Provide the [x, y] coordinate of the cell's center where the given text is located.  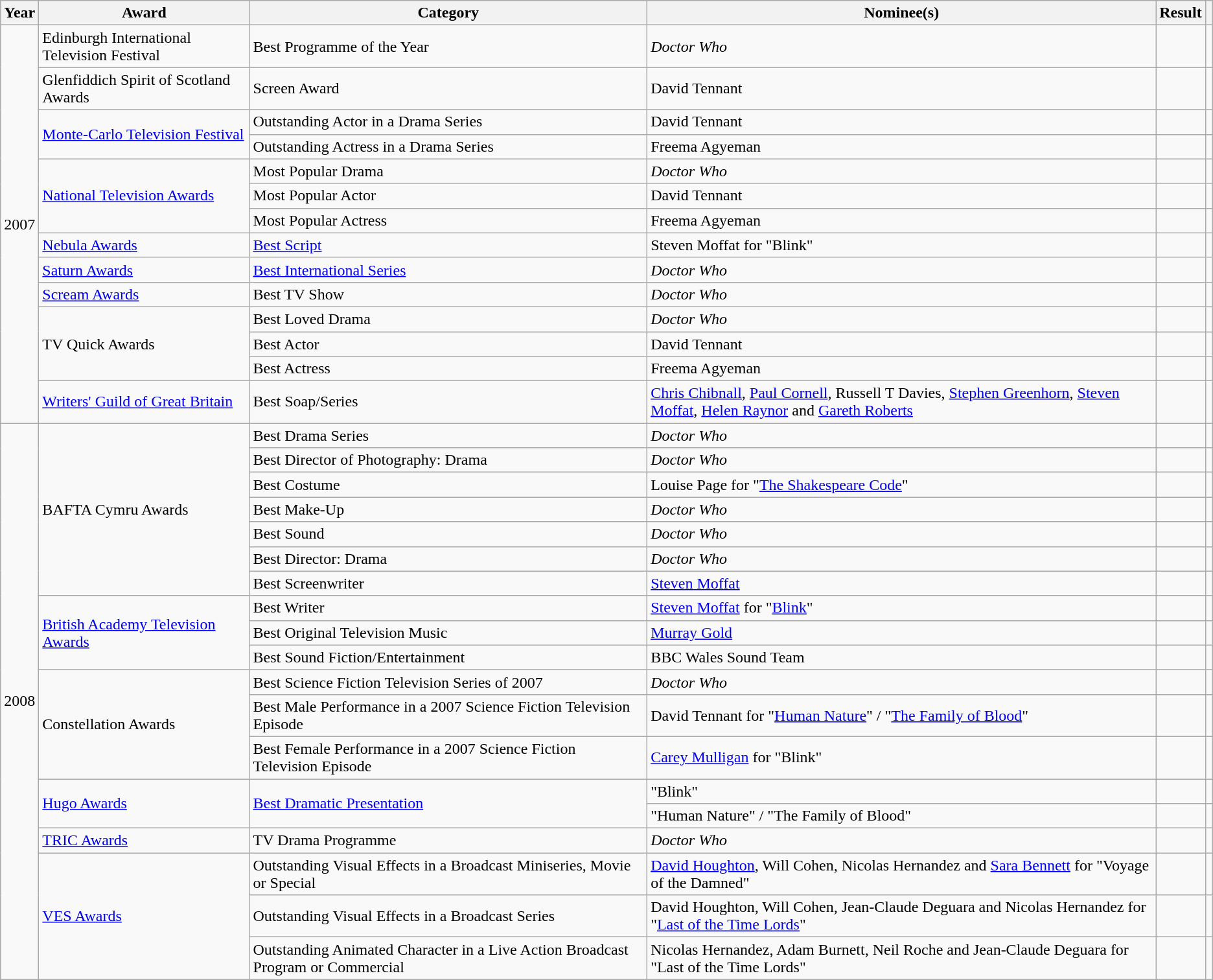
Best Drama Series [448, 436]
Chris Chibnall, Paul Cornell, Russell T Davies, Stephen Greenhorn, Steven Moffat, Helen Raynor and Gareth Roberts [902, 402]
Hugo Awards [144, 804]
Nebula Awards [144, 245]
David Houghton, Will Cohen, Nicolas Hernandez and Sara Bennett for "Voyage of the Damned" [902, 874]
2008 [19, 701]
Most Popular Actor [448, 196]
VES Awards [144, 916]
Writers' Guild of Great Britain [144, 402]
"Blink" [902, 791]
Glenfiddich Spirit of Scotland Awards [144, 88]
Louise Page for "The Shakespeare Code" [902, 485]
Best Soap/Series [448, 402]
Outstanding Visual Effects in a Broadcast Series [448, 916]
Best Male Performance in a 2007 Science Fiction Television Episode [448, 716]
David Tennant for "Human Nature" / "The Family of Blood" [902, 716]
Scream Awards [144, 294]
Best Writer [448, 608]
Most Popular Actress [448, 220]
BBC Wales Sound Team [902, 657]
Outstanding Actor in a Drama Series [448, 122]
TV Drama Programme [448, 841]
Edinburgh International Television Festival [144, 47]
Nicolas Hernandez, Adam Burnett, Neil Roche and Jean-Claude Deguara for "Last of the Time Lords" [902, 958]
David Houghton, Will Cohen, Jean-Claude Deguara and Nicolas Hernandez for "Last of the Time Lords" [902, 916]
Outstanding Visual Effects in a Broadcast Miniseries, Movie or Special [448, 874]
National Television Awards [144, 196]
Category [448, 13]
Best Director: Drama [448, 559]
Best Screenwriter [448, 583]
Best Actress [448, 369]
Result [1181, 13]
Carey Mulligan for "Blink" [902, 757]
Nominee(s) [902, 13]
Award [144, 13]
Best Science Fiction Television Series of 2007 [448, 682]
Steven Moffat [902, 583]
Monte-Carlo Television Festival [144, 134]
Best International Series [448, 270]
Outstanding Animated Character in a Live Action Broadcast Program or Commercial [448, 958]
Best TV Show [448, 294]
Best Original Television Music [448, 633]
Best Script [448, 245]
Year [19, 13]
2007 [19, 224]
Screen Award [448, 88]
Saturn Awards [144, 270]
Best Sound [448, 534]
Best Female Performance in a 2007 Science Fiction Television Episode [448, 757]
Constellation Awards [144, 724]
TV Quick Awards [144, 344]
Outstanding Actress in a Drama Series [448, 146]
Best Costume [448, 485]
Best Director of Photography: Drama [448, 460]
Best Actor [448, 344]
Best Programme of the Year [448, 47]
Best Make-Up [448, 509]
Best Dramatic Presentation [448, 804]
Most Popular Drama [448, 171]
TRIC Awards [144, 841]
Murray Gold [902, 633]
Best Loved Drama [448, 319]
British Academy Television Awards [144, 633]
BAFTA Cymru Awards [144, 509]
Best Sound Fiction/Entertainment [448, 657]
"Human Nature" / "The Family of Blood" [902, 816]
